Scan for the cell matching the given text and deliver its (X, Y) coordinate at center. 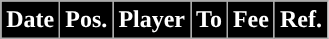
Player (152, 20)
Fee (250, 20)
Ref. (300, 20)
To (210, 20)
Date (30, 20)
Pos. (86, 20)
